Search for the cell housing the specified text and yield its [x, y] center coordinate. 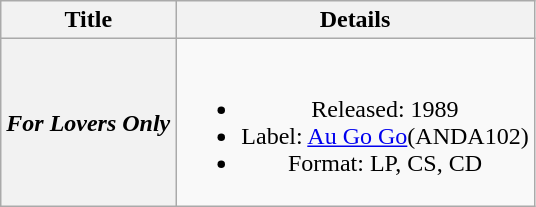
Title [88, 20]
For Lovers Only [88, 122]
Details [355, 20]
Released: 1989Label: Au Go Go(ANDA102)Format: LP, CS, CD [355, 122]
